For the text-containing cell, return its midpoint in (x, y) coordinate format. 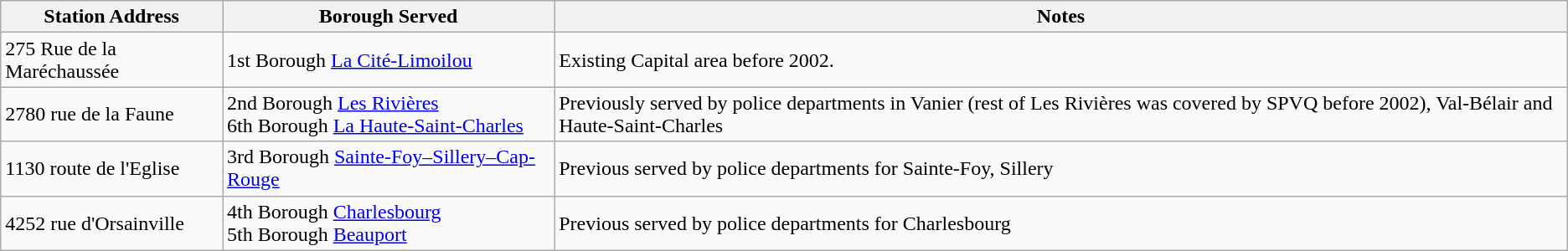
2780 rue de la Faune (112, 114)
4th Borough Charlesbourg 5th Borough Beauport (389, 223)
Previously served by police departments in Vanier (rest of Les Rivières was covered by SPVQ before 2002), Val-Bélair and Haute-Saint-Charles (1061, 114)
4252 rue d'Orsainville (112, 223)
Notes (1061, 17)
Station Address (112, 17)
1st Borough La Cité-Limoilou (389, 60)
2nd Borough Les Rivières 6th Borough La Haute-Saint-Charles (389, 114)
Previous served by police departments for Sainte-Foy, Sillery (1061, 169)
275 Rue de la Maréchaussée (112, 60)
Previous served by police departments for Charlesbourg (1061, 223)
Existing Capital area before 2002. (1061, 60)
Borough Served (389, 17)
3rd Borough Sainte-Foy–Sillery–Cap-Rouge (389, 169)
1130 route de l'Eglise (112, 169)
